Locate the cell with the specified text and output its (X, Y) center coordinate. 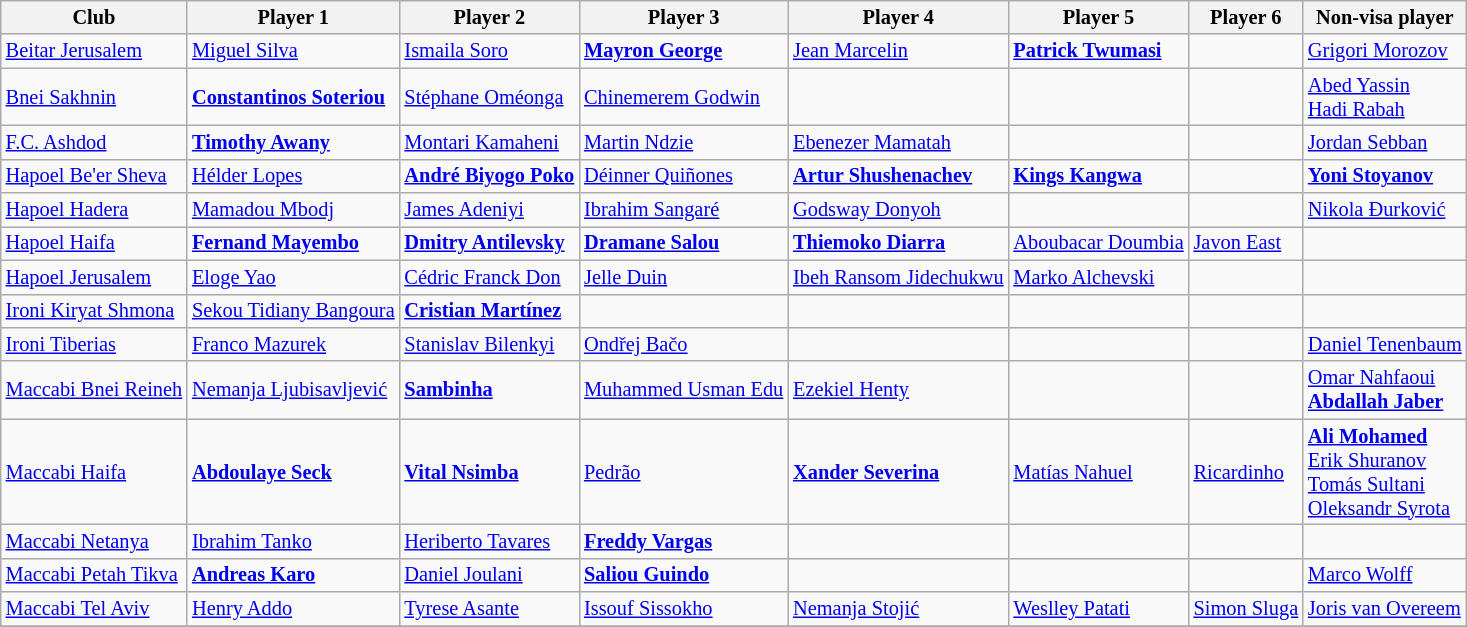
Ironi Tiberias (94, 344)
Marco Wolff (1385, 575)
Fernand Mayembo (293, 243)
Ibrahim Tanko (293, 541)
Saliou Guindo (684, 575)
Beitar Jerusalem (94, 51)
Heriberto Tavares (490, 541)
Timothy Awany (293, 142)
Nikola Đurković (1385, 210)
Andreas Karo (293, 575)
Nemanja Stojić (898, 609)
Abdoulaye Seck (293, 472)
Player 5 (1098, 17)
Maccabi Petah Tikva (94, 575)
Aboubacar Doumbia (1098, 243)
Ironi Kiryat Shmona (94, 311)
Sekou Tidiany Bangoura (293, 311)
Dramane Salou (684, 243)
Player 4 (898, 17)
Player 6 (1246, 17)
Ebenezer Mamatah (898, 142)
Artur Shushenachev (898, 176)
Jelle Duin (684, 277)
Muhammed Usman Edu (684, 390)
Ricardinho (1246, 472)
Ibrahim Sangaré (684, 210)
Chinemerem Godwin (684, 97)
Javon East (1246, 243)
André Biyogo Poko (490, 176)
Hapoel Be'er Sheva (94, 176)
Tyrese Asante (490, 609)
Constantinos Soteriou (293, 97)
F.C. Ashdod (94, 142)
Player 2 (490, 17)
Franco Mazurek (293, 344)
Daniel Joulani (490, 575)
Stanislav Bilenkyi (490, 344)
Club (94, 17)
Dmitry Antilevsky (490, 243)
Freddy Vargas (684, 541)
Jean Marcelin (898, 51)
Xander Severina (898, 472)
Maccabi Netanya (94, 541)
Mamadou Mbodj (293, 210)
Jordan Sebban (1385, 142)
Weslley Patati (1098, 609)
Mayron George (684, 51)
Abed Yassin Hadi Rabah (1385, 97)
Daniel Tenenbaum (1385, 344)
Issouf Sissokho (684, 609)
Sambinha (490, 390)
Hapoel Hadera (94, 210)
Matías Nahuel (1098, 472)
Thiemoko Diarra (898, 243)
Nemanja Ljubisavljević (293, 390)
James Adeniyi (490, 210)
Pedrão (684, 472)
Hélder Lopes (293, 176)
Ismaila Soro (490, 51)
Ondřej Bačo (684, 344)
Maccabi Bnei Reineh (94, 390)
Hapoel Haifa (94, 243)
Vital Nsimba (490, 472)
Grigori Morozov (1385, 51)
Marko Alchevski (1098, 277)
Miguel Silva (293, 51)
Godsway Donyoh (898, 210)
Ibeh Ransom Jidechukwu (898, 277)
Cristian Martínez (490, 311)
Cédric Franck Don (490, 277)
Kings Kangwa (1098, 176)
Player 1 (293, 17)
Yoni Stoyanov (1385, 176)
Hapoel Jerusalem (94, 277)
Maccabi Tel Aviv (94, 609)
Eloge Yao (293, 277)
Player 3 (684, 17)
Henry Addo (293, 609)
Non-visa player (1385, 17)
Montari Kamaheni (490, 142)
Déinner Quiñones (684, 176)
Simon Sluga (1246, 609)
Patrick Twumasi (1098, 51)
Martin Ndzie (684, 142)
Bnei Sakhnin (94, 97)
Joris van Overeem (1385, 609)
Ali Mohamed Erik Shuranov Tomás Sultani Oleksandr Syrota (1385, 472)
Ezekiel Henty (898, 390)
Stéphane Oméonga (490, 97)
Maccabi Haifa (94, 472)
Omar Nahfaoui Abdallah Jaber (1385, 390)
